Capture the cell that displays the provided text and extract its (X, Y) central coordinate. 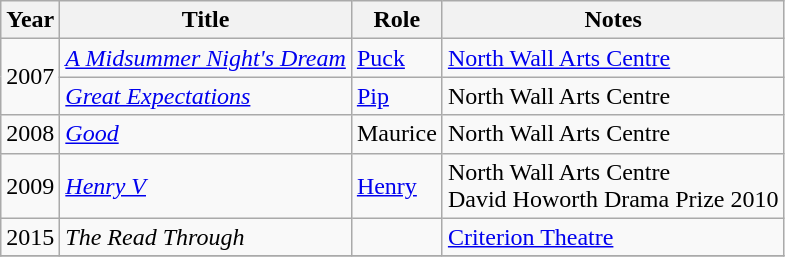
A Midsummer Night's Dream (206, 58)
Title (206, 20)
The Read Through (206, 237)
Criterion Theatre (613, 237)
Good (206, 134)
Henry (396, 186)
2008 (30, 134)
2009 (30, 186)
Maurice (396, 134)
North Wall Arts CentreDavid Howorth Drama Prize 2010 (613, 186)
2015 (30, 237)
Henry V (206, 186)
Pip (396, 96)
2007 (30, 77)
Year (30, 20)
Puck (396, 58)
Role (396, 20)
Notes (613, 20)
Great Expectations (206, 96)
